Pinpoint the cell where the given text exists, returning its (x, y) midpoint coordinate. 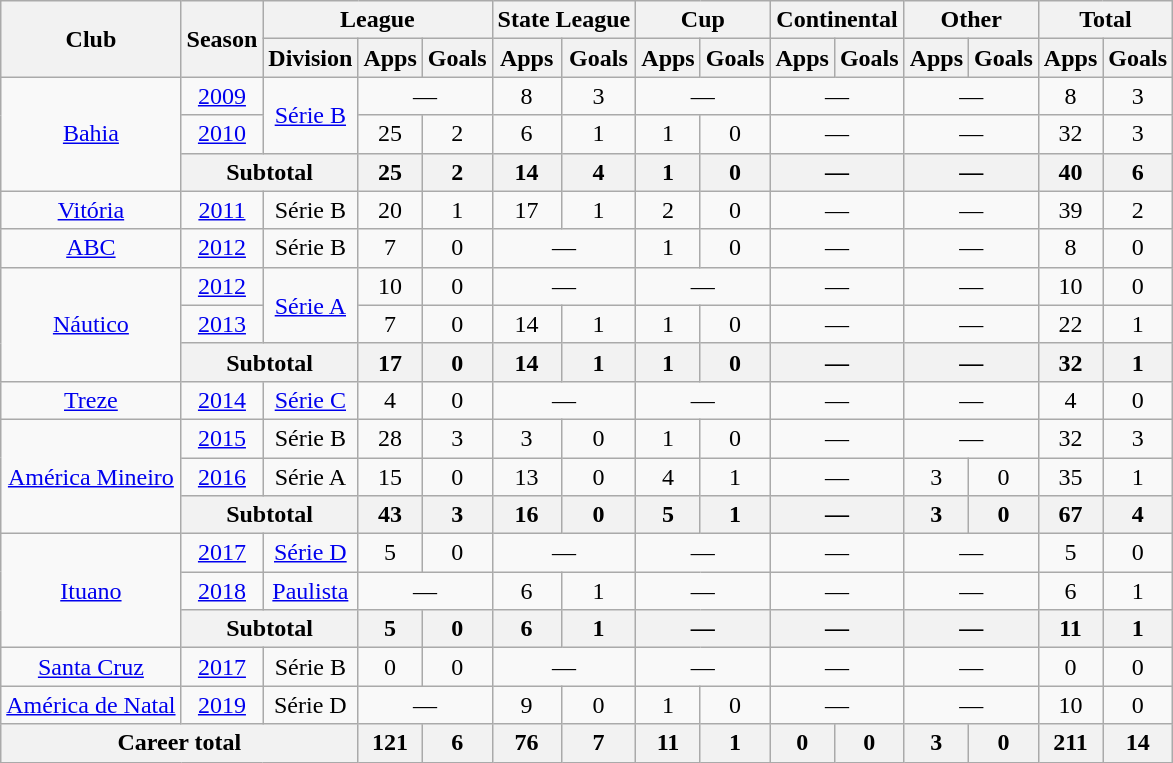
43 (390, 515)
121 (390, 743)
Vitória (91, 210)
Série C (310, 400)
Bahia (91, 134)
2015 (222, 438)
67 (1070, 515)
Club (91, 39)
Treze (91, 400)
9 (526, 705)
Career total (180, 743)
Other (971, 20)
39 (1070, 210)
Ituano (91, 591)
2014 (222, 400)
2011 (222, 210)
76 (526, 743)
2018 (222, 591)
League (378, 20)
2016 (222, 477)
ABC (91, 248)
15 (390, 477)
Division (310, 58)
40 (1070, 172)
América de Natal (91, 705)
Continental (837, 20)
13 (526, 477)
28 (390, 438)
22 (1070, 324)
211 (1070, 743)
2019 (222, 705)
Paulista (310, 591)
América Mineiro (91, 476)
20 (390, 210)
Náutico (91, 324)
Cup (703, 20)
2013 (222, 324)
Santa Cruz (91, 667)
2010 (222, 134)
35 (1070, 477)
16 (526, 515)
2009 (222, 96)
Total (1105, 20)
Season (222, 39)
State League (564, 20)
